Extract the [x, y] coordinate from the center of the cell holding the provided text.  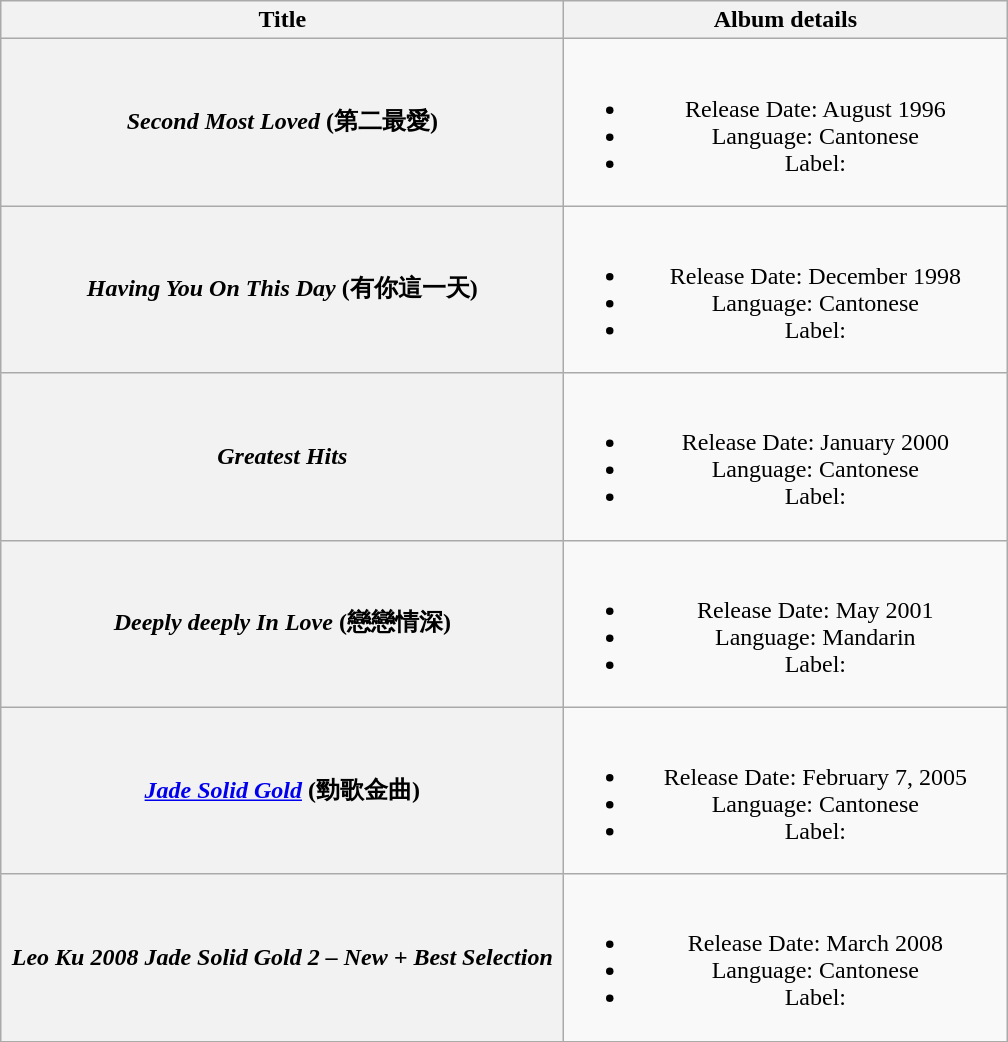
Greatest Hits [282, 456]
Release Date: February 7, 2005Language: CantoneseLabel: [786, 790]
Jade Solid Gold (勁歌金曲) [282, 790]
Having You On This Day (有你這一天) [282, 290]
Release Date: May 2001Language: MandarinLabel: [786, 624]
Release Date: March 2008Language: CantoneseLabel: [786, 958]
Deeply deeply In Love (戀戀情深) [282, 624]
Second Most Loved (第二最愛) [282, 122]
Release Date: August 1996Language: CantoneseLabel: [786, 122]
Release Date: January 2000Language: CantoneseLabel: [786, 456]
Release Date: December 1998Language: CantoneseLabel: [786, 290]
Leo Ku 2008 Jade Solid Gold 2 – New + Best Selection [282, 958]
Album details [786, 20]
Title [282, 20]
